Provide the (X, Y) coordinate of the cell's center where the given text is located.  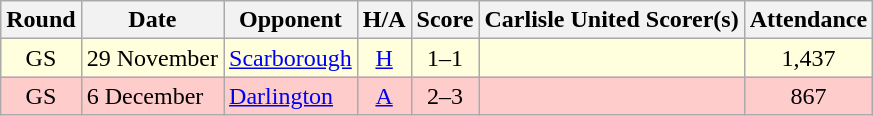
H (384, 58)
Scarborough (291, 58)
Darlington (291, 96)
Score (445, 20)
1,437 (808, 58)
867 (808, 96)
Carlisle United Scorer(s) (612, 20)
Date (152, 20)
Opponent (291, 20)
1–1 (445, 58)
Round (41, 20)
2–3 (445, 96)
Attendance (808, 20)
A (384, 96)
H/A (384, 20)
29 November (152, 58)
6 December (152, 96)
